Return the [x, y] coordinate for the center point of the cell that contains the specified text.  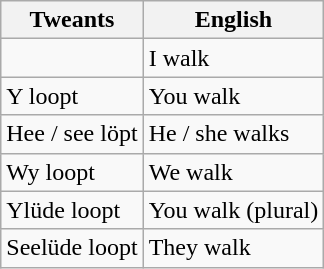
Wy loopt [72, 172]
You walk [234, 96]
Tweants [72, 20]
Y loopt [72, 96]
You walk (plural) [234, 210]
He / she walks [234, 134]
Ylüde loopt [72, 210]
English [234, 20]
Hee / see löpt [72, 134]
Seelüde loopt [72, 248]
I walk [234, 58]
We walk [234, 172]
They walk [234, 248]
